Scan for the cell matching the given text and deliver its (x, y) coordinate at center. 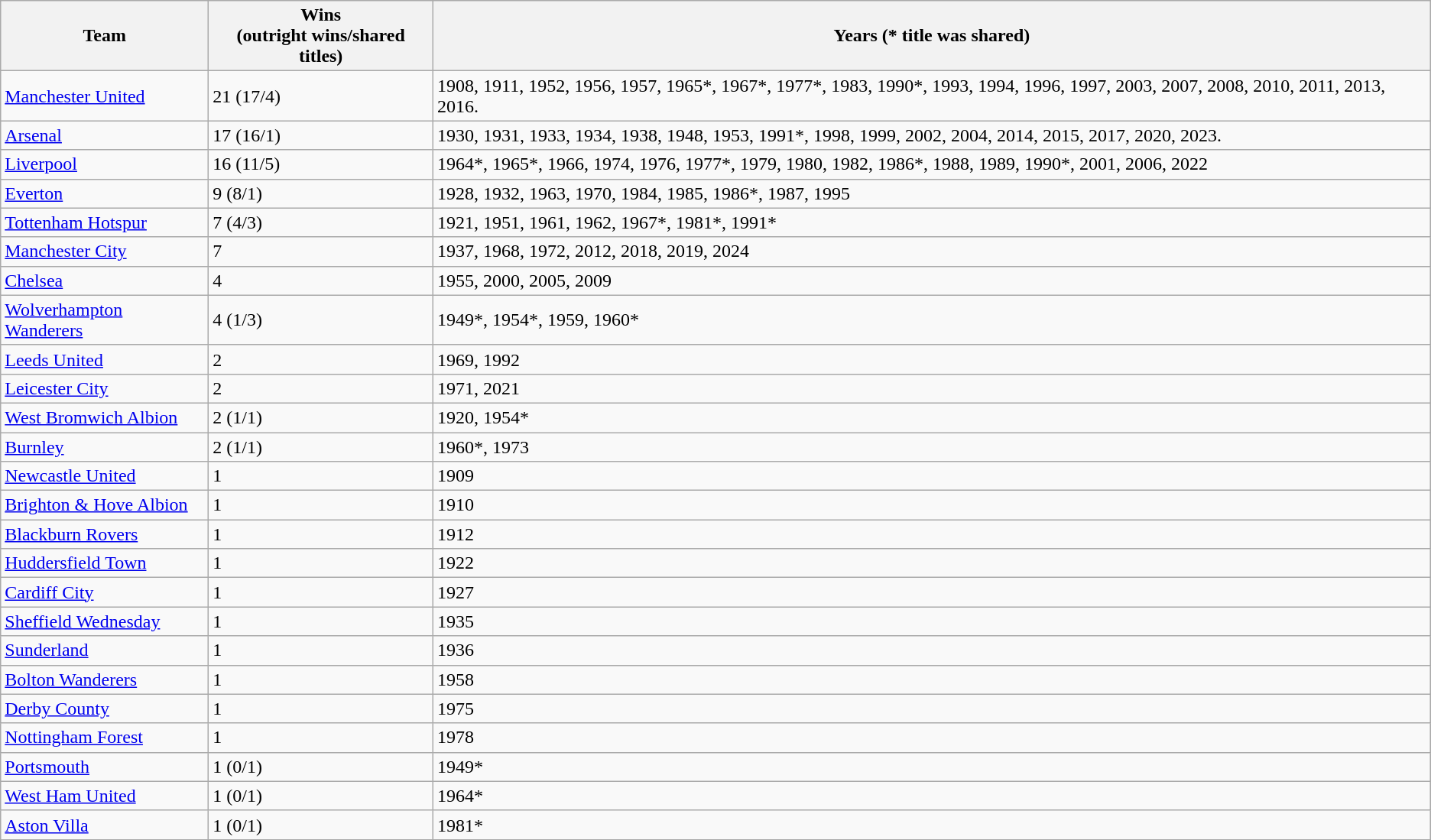
West Bromwich Albion (105, 417)
1964* (933, 796)
1960*, 1973 (933, 447)
9 (8/1) (321, 193)
Tottenham Hotspur (105, 222)
4 (321, 281)
16 (11/5) (321, 164)
1949* (933, 767)
1909 (933, 476)
1978 (933, 738)
1922 (933, 563)
1920, 1954* (933, 417)
Sheffield Wednesday (105, 621)
7 (321, 251)
Arsenal (105, 135)
Manchester City (105, 251)
Burnley (105, 447)
1975 (933, 709)
1981* (933, 825)
1930, 1931, 1933, 1934, 1938, 1948, 1953, 1991*, 1998, 1999, 2002, 2004, 2014, 2015, 2017, 2020, 2023. (933, 135)
Liverpool (105, 164)
Chelsea (105, 281)
4 (1/3) (321, 319)
1971, 2021 (933, 388)
1908, 1911, 1952, 1956, 1957, 1965*, 1967*, 1977*, 1983, 1990*, 1993, 1994, 1996, 1997, 2003, 2007, 2008, 2010, 2011, 2013, 2016. (933, 96)
1949*, 1954*, 1959, 1960* (933, 319)
Huddersfield Town (105, 563)
Wins (outright wins/shared titles) (321, 36)
Bolton Wanderers (105, 679)
1912 (933, 534)
1921, 1951, 1961, 1962, 1967*, 1981*, 1991* (933, 222)
Team (105, 36)
Blackburn Rovers (105, 534)
Leeds United (105, 359)
Wolverhampton Wanderers (105, 319)
1936 (933, 650)
17 (16/1) (321, 135)
1928, 1932, 1963, 1970, 1984, 1985, 1986*, 1987, 1995 (933, 193)
1969, 1992 (933, 359)
1958 (933, 679)
Derby County (105, 709)
Manchester United (105, 96)
Nottingham Forest (105, 738)
Portsmouth (105, 767)
Everton (105, 193)
21 (17/4) (321, 96)
Newcastle United (105, 476)
Leicester City (105, 388)
Brighton & Hove Albion (105, 505)
Sunderland (105, 650)
1935 (933, 621)
Years (* title was shared) (933, 36)
Aston Villa (105, 825)
1937, 1968, 1972, 2012, 2018, 2019, 2024 (933, 251)
West Ham United (105, 796)
1927 (933, 592)
1964*, 1965*, 1966, 1974, 1976, 1977*, 1979, 1980, 1982, 1986*, 1988, 1989, 1990*, 2001, 2006, 2022 (933, 164)
1955, 2000, 2005, 2009 (933, 281)
7 (4/3) (321, 222)
Cardiff City (105, 592)
1910 (933, 505)
